Return (x, y) of the center of cell containing provided text 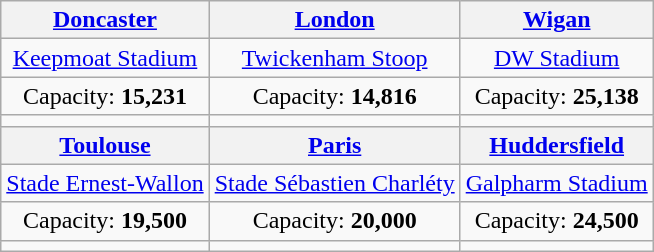
Capacity: 25,138 (556, 96)
Stade Ernest-Wallon (105, 183)
Capacity: 20,000 (334, 221)
Capacity: 24,500 (556, 221)
London (334, 20)
Capacity: 19,500 (105, 221)
Capacity: 14,816 (334, 96)
Twickenham Stoop (334, 58)
Wigan (556, 20)
Galpharm Stadium (556, 183)
Doncaster (105, 20)
Capacity: 15,231 (105, 96)
Stade Sébastien Charléty (334, 183)
DW Stadium (556, 58)
Huddersfield (556, 145)
Keepmoat Stadium (105, 58)
Paris (334, 145)
Toulouse (105, 145)
